Extract the (X, Y) coordinate from the center of the cell holding the provided text.  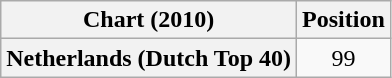
Netherlands (Dutch Top 40) (149, 58)
99 (344, 58)
Position (344, 20)
Chart (2010) (149, 20)
